Scan for the cell matching the given text and deliver its (x, y) coordinate at center. 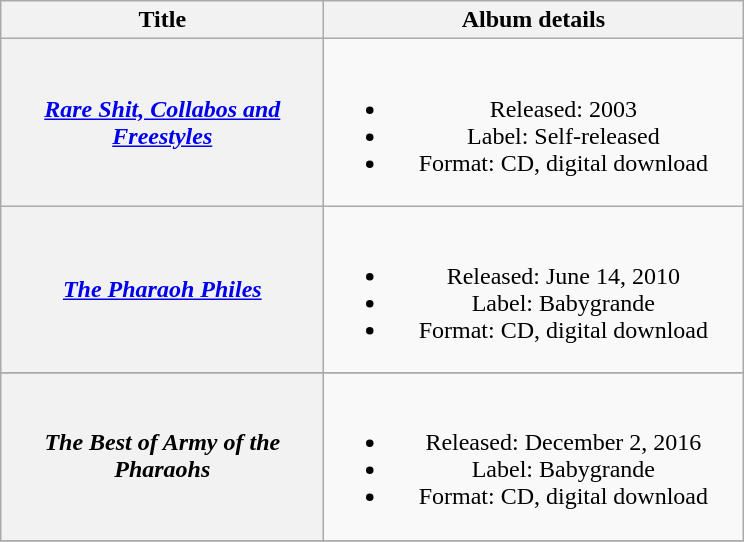
The Best of Army of the Pharaohs (162, 456)
Rare Shit, Collabos and Freestyles (162, 122)
Released: 2003Label: Self-releasedFormat: CD, digital download (534, 122)
Album details (534, 20)
Title (162, 20)
Released: December 2, 2016Label: BabygrandeFormat: CD, digital download (534, 456)
The Pharaoh Philes (162, 290)
Released: June 14, 2010Label: BabygrandeFormat: CD, digital download (534, 290)
